Output the (X, Y) coordinate of the center of the cell containing the given text.  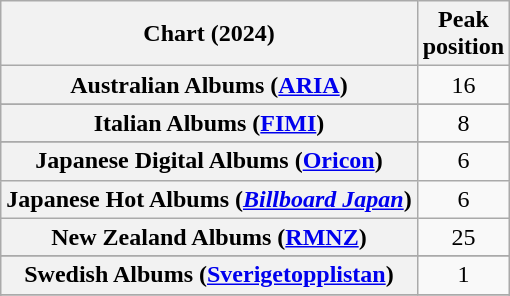
16 (463, 85)
Italian Albums (FIMI) (209, 123)
Peakposition (463, 34)
1 (463, 275)
New Zealand Albums (RMNZ) (209, 237)
Chart (2024) (209, 34)
8 (463, 123)
Japanese Digital Albums (Oricon) (209, 161)
Swedish Albums (Sverigetopplistan) (209, 275)
Australian Albums (ARIA) (209, 85)
Japanese Hot Albums (Billboard Japan) (209, 199)
25 (463, 237)
